For the text-containing cell, return its midpoint in (X, Y) coordinate format. 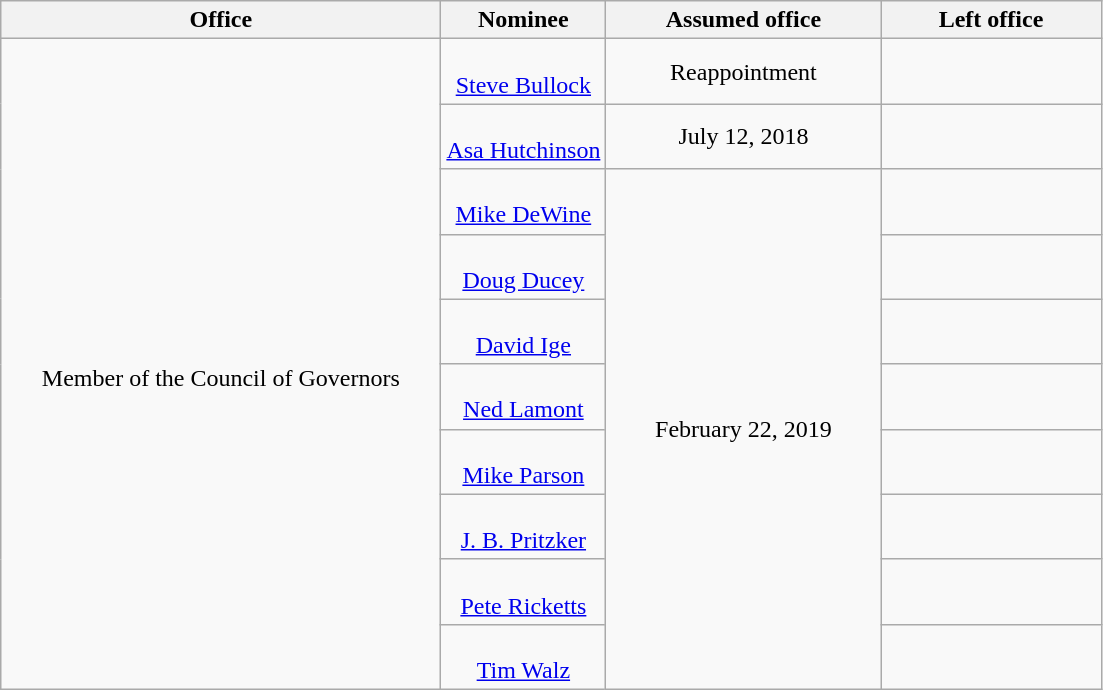
Doug Ducey (524, 266)
Steve Bullock (524, 72)
Reappointment (744, 72)
Ned Lamont (524, 396)
Assumed office (744, 20)
February 22, 2019 (744, 429)
Nominee (524, 20)
J. B. Pritzker (524, 526)
Mike Parson (524, 462)
Tim Walz (524, 656)
David Ige (524, 332)
Office (221, 20)
Pete Ricketts (524, 592)
Member of the Council of Governors (221, 364)
Asa Hutchinson (524, 136)
July 12, 2018 (744, 136)
Mike DeWine (524, 202)
Left office (991, 20)
